Return the (x, y) coordinate for the center point of the cell that contains the specified text.  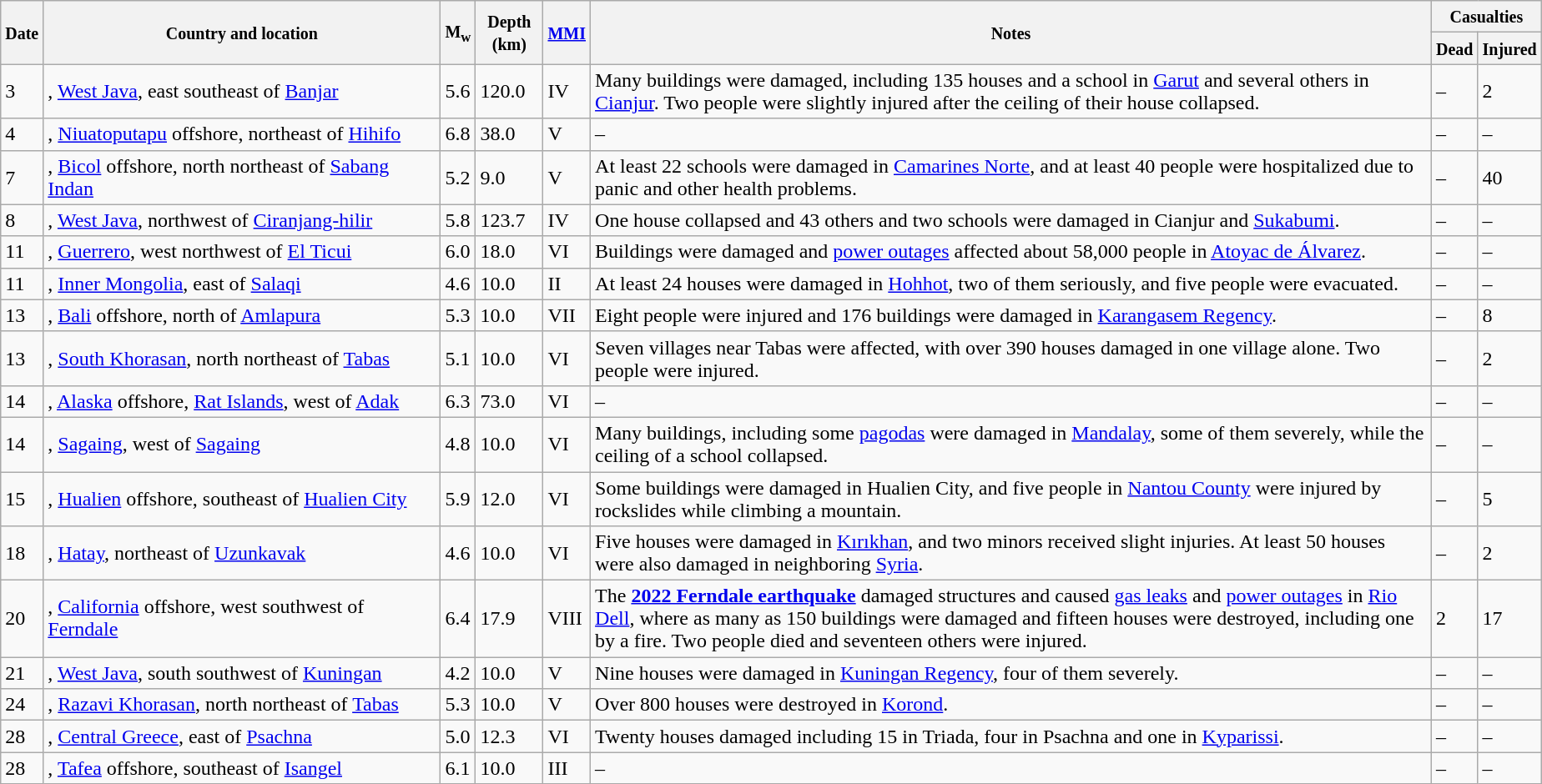
Twenty houses damaged including 15 in Triada, four in Psachna and one in Kyparissi. (1011, 736)
12.0 (509, 499)
6.3 (458, 401)
At least 24 houses were damaged in Hohhot, two of them seriously, and five people were evacuated. (1011, 284)
Dead (1454, 48)
Nine houses were damaged in Kuningan Regency, four of them severely. (1011, 673)
, West Java, east southeast of Banjar (242, 92)
Date (22, 33)
5.8 (458, 220)
, Niuatoputapu offshore, northeast of Hihifo (242, 134)
VII (567, 315)
17 (1509, 619)
9.0 (509, 177)
5.6 (458, 92)
Injured (1509, 48)
5.1 (458, 359)
7 (22, 177)
20 (22, 619)
6.8 (458, 134)
21 (22, 673)
, Inner Mongolia, east of Salaqi (242, 284)
II (567, 284)
12.3 (509, 736)
, Guerrero, west northwest of El Ticui (242, 252)
4.2 (458, 673)
Buildings were damaged and power outages affected about 58,000 people in Atoyac de Álvarez. (1011, 252)
, Tafea offshore, southeast of Isangel (242, 768)
, California offshore, west southwest of Ferndale (242, 619)
3 (22, 92)
Some buildings were damaged in Hualien City, and five people in Nantou County were injured by rockslides while climbing a mountain. (1011, 499)
Many buildings, including some pagodas were damaged in Mandalay, some of them severely, while the ceiling of a school collapsed. (1011, 444)
6.4 (458, 619)
, Central Greece, east of Psachna (242, 736)
17.9 (509, 619)
, Bicol offshore, north northeast of Sabang Indan (242, 177)
Depth (km) (509, 33)
Casualties (1486, 17)
120.0 (509, 92)
III (567, 768)
, West Java, northwest of Ciranjang-hilir (242, 220)
18.0 (509, 252)
5.0 (458, 736)
Mw (458, 33)
38.0 (509, 134)
5.2 (458, 177)
, Sagaing, west of Sagaing (242, 444)
40 (1509, 177)
, Bali offshore, north of Amlapura (242, 315)
24 (22, 705)
73.0 (509, 401)
Seven villages near Tabas were affected, with over 390 houses damaged in one village alone. Two people were injured. (1011, 359)
MMI (567, 33)
, Razavi Khorasan, north northeast of Tabas (242, 705)
, Hualien offshore, southeast of Hualien City (242, 499)
, Hatay, northeast of Uzunkavak (242, 554)
6.0 (458, 252)
4 (22, 134)
6.1 (458, 768)
5 (1509, 499)
, West Java, south southwest of Kuningan (242, 673)
18 (22, 554)
15 (22, 499)
123.7 (509, 220)
Country and location (242, 33)
4.8 (458, 444)
At least 22 schools were damaged in Camarines Norte, and at least 40 people were hospitalized due to panic and other health problems. (1011, 177)
, Alaska offshore, Rat Islands, west of Adak (242, 401)
5.9 (458, 499)
Over 800 houses were destroyed in Korond. (1011, 705)
VIII (567, 619)
Notes (1011, 33)
One house collapsed and 43 others and two schools were damaged in Cianjur and Sukabumi. (1011, 220)
, South Khorasan, north northeast of Tabas (242, 359)
Eight people were injured and 176 buildings were damaged in Karangasem Regency. (1011, 315)
Five houses were damaged in Kırıkhan, and two minors received slight injuries. At least 50 houses were also damaged in neighboring Syria. (1011, 554)
